Capture the cell that displays the provided text and extract its (X, Y) central coordinate. 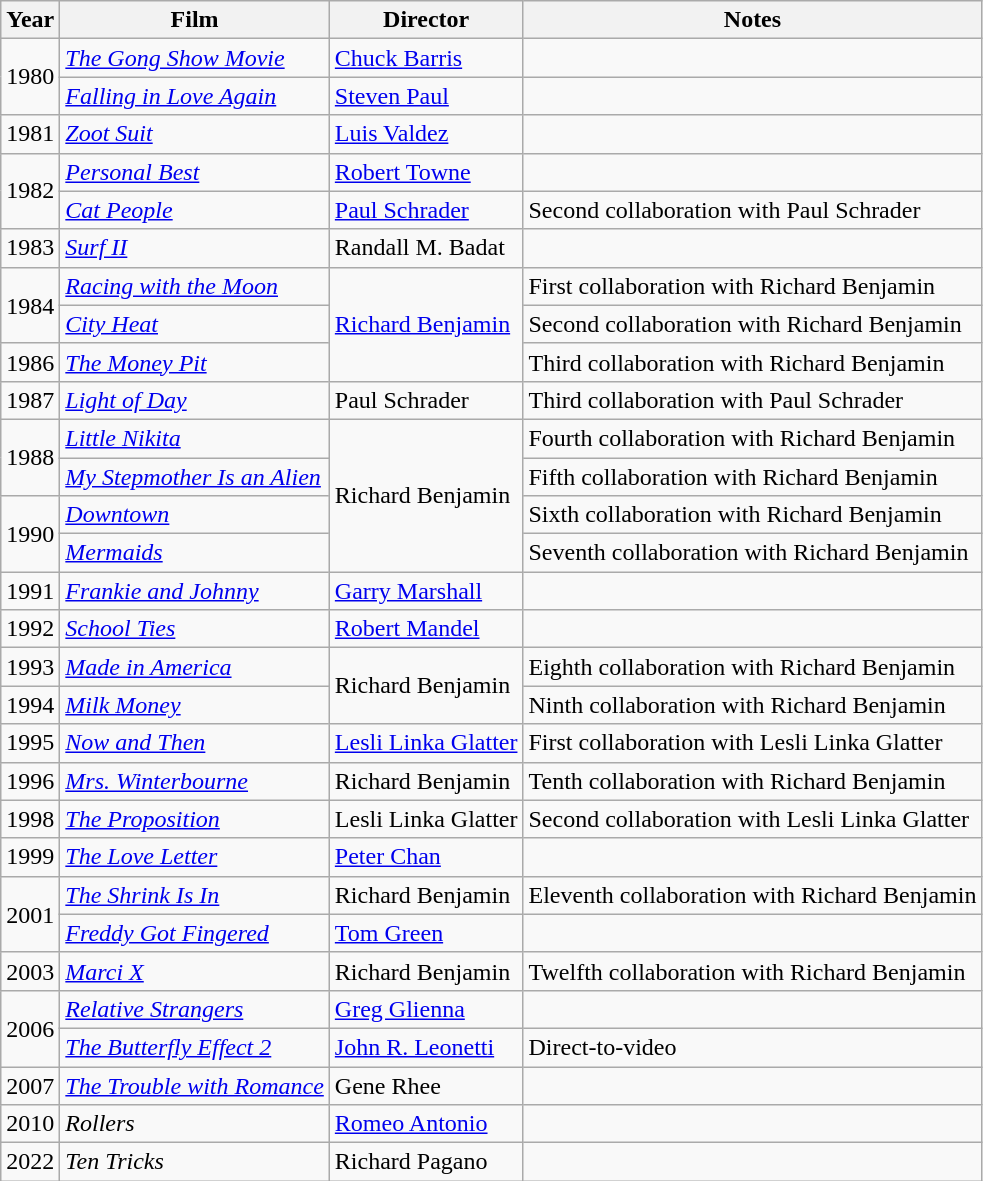
1984 (30, 305)
Richard Pagano (426, 1162)
Downtown (195, 515)
Gene Rhee (426, 1085)
Falling in Love Again (195, 96)
2022 (30, 1162)
1980 (30, 77)
Fourth collaboration with Richard Benjamin (752, 438)
Third collaboration with Paul Schrader (752, 400)
Relative Strangers (195, 1009)
Mermaids (195, 553)
Personal Best (195, 172)
1996 (30, 781)
1981 (30, 134)
Tenth collaboration with Richard Benjamin (752, 781)
Mrs. Winterbourne (195, 781)
1988 (30, 457)
The Butterfly Effect 2 (195, 1047)
Peter Chan (426, 857)
Director (426, 20)
1993 (30, 667)
Milk Money (195, 705)
Light of Day (195, 400)
Steven Paul (426, 96)
Fifth collaboration with Richard Benjamin (752, 477)
1995 (30, 743)
School Ties (195, 629)
Robert Mandel (426, 629)
1982 (30, 191)
Seventh collaboration with Richard Benjamin (752, 553)
Chuck Barris (426, 58)
Tom Green (426, 933)
First collaboration with Richard Benjamin (752, 286)
Zoot Suit (195, 134)
John R. Leonetti (426, 1047)
Marci X (195, 971)
Sixth collaboration with Richard Benjamin (752, 515)
Now and Then (195, 743)
Direct-to-video (752, 1047)
2010 (30, 1124)
The Love Letter (195, 857)
1998 (30, 819)
1986 (30, 362)
Racing with the Moon (195, 286)
First collaboration with Lesli Linka Glatter (752, 743)
Ninth collaboration with Richard Benjamin (752, 705)
2003 (30, 971)
The Shrink Is In (195, 895)
Second collaboration with Paul Schrader (752, 210)
Greg Glienna (426, 1009)
Film (195, 20)
2006 (30, 1028)
Third collaboration with Richard Benjamin (752, 362)
Surf II (195, 248)
City Heat (195, 324)
1991 (30, 591)
Little Nikita (195, 438)
Notes (752, 20)
1990 (30, 534)
The Money Pit (195, 362)
Second collaboration with Lesli Linka Glatter (752, 819)
1987 (30, 400)
Eighth collaboration with Richard Benjamin (752, 667)
My Stepmother Is an Alien (195, 477)
1999 (30, 857)
Robert Towne (426, 172)
Freddy Got Fingered (195, 933)
2001 (30, 914)
Randall M. Badat (426, 248)
Luis Valdez (426, 134)
Cat People (195, 210)
The Proposition (195, 819)
Made in America (195, 667)
1994 (30, 705)
1992 (30, 629)
1983 (30, 248)
Twelfth collaboration with Richard Benjamin (752, 971)
Eleventh collaboration with Richard Benjamin (752, 895)
The Trouble with Romance (195, 1085)
Garry Marshall (426, 591)
2007 (30, 1085)
Rollers (195, 1124)
Romeo Antonio (426, 1124)
Second collaboration with Richard Benjamin (752, 324)
Year (30, 20)
The Gong Show Movie (195, 58)
Frankie and Johnny (195, 591)
Ten Tricks (195, 1162)
